For the text-containing cell, return its midpoint in [x, y] coordinate format. 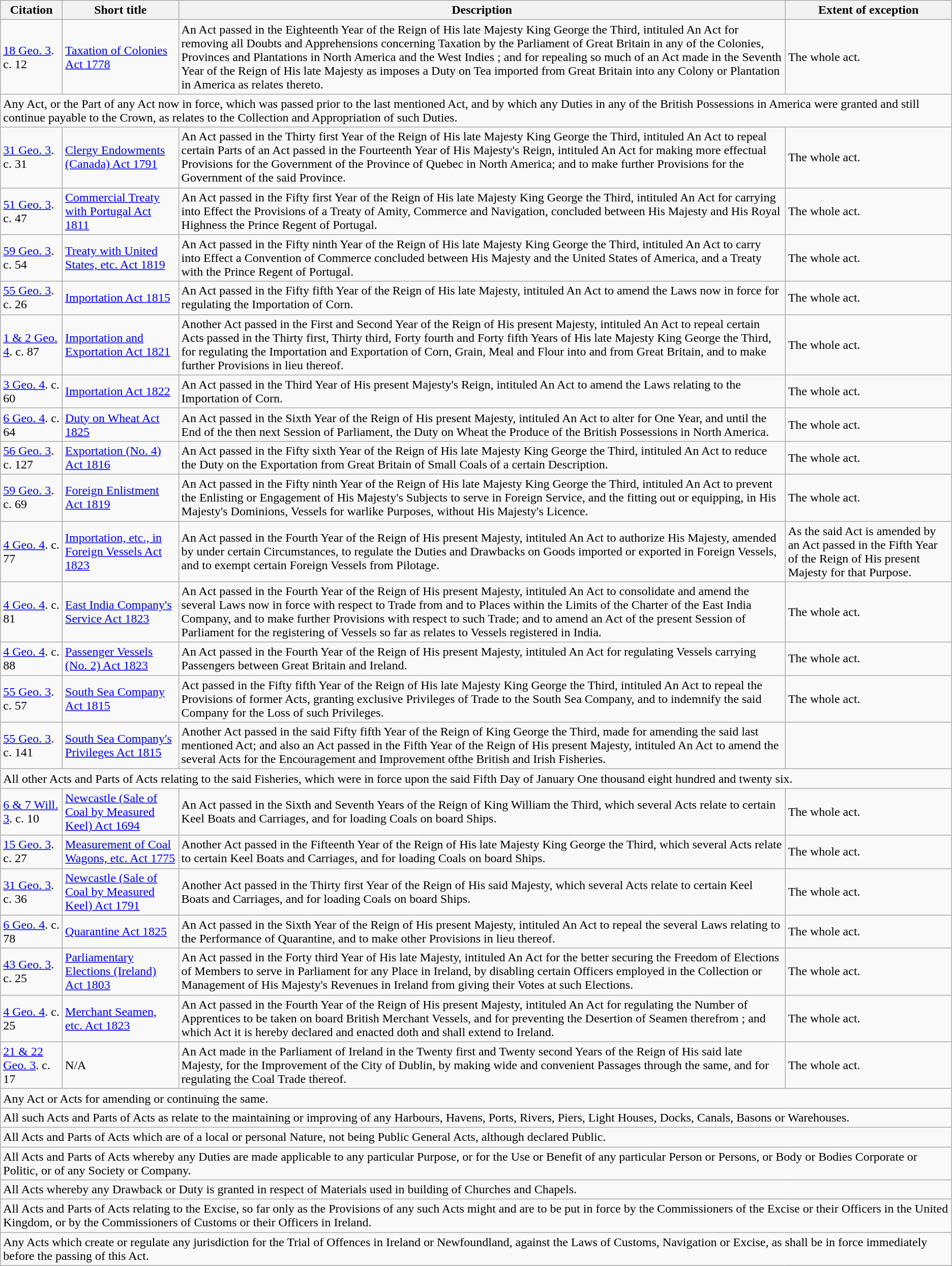
Parliamentary Elections (Ireland) Act 1803 [121, 971]
An Act passed in the Third Year of His present Majesty's Reign, intituled An Act to amend the Laws relating to the Importation of Corn. [482, 392]
South Sea Company's Privileges Act 1815 [121, 746]
55 Geo. 3. c. 57 [32, 699]
6 Geo. 4. c. 78 [32, 932]
56 Geo. 3. c. 127 [32, 458]
Description [482, 10]
East India Company's Service Act 1823 [121, 612]
Short title [121, 10]
Measurement of Coal Wagons, etc. Act 1775 [121, 851]
Duty on Wheat Act 1825 [121, 424]
1 & 2 Geo. 4. c. 87 [32, 345]
Commercial Treaty with Portugal Act 1811 [121, 211]
4 Geo. 4. c. 81 [32, 612]
18 Geo. 3. c. 12 [32, 57]
Taxation of Colonies Act 1778 [121, 57]
Importation, etc., in Foreign Vessels Act 1823 [121, 551]
59 Geo. 3. c. 54 [32, 258]
Treaty with United States, etc. Act 1819 [121, 258]
4 Geo. 4. c. 88 [32, 659]
Exportation (No. 4) Act 1816 [121, 458]
51 Geo. 3. c. 47 [32, 211]
55 Geo. 3. c. 26 [32, 298]
South Sea Company Act 1815 [121, 699]
N/A [121, 1065]
Citation [32, 10]
As the said Act is amended by an Act passed in the Fifth Year of the Reign of His present Majesty for that Purpose. [869, 551]
59 Geo. 3. c. 69 [32, 497]
3 Geo. 4. c. 60 [32, 392]
6 Geo. 4. c. 64 [32, 424]
Newcastle (Sale of Coal by Measured Keel) Act 1791 [121, 892]
Importation and Exportation Act 1821 [121, 345]
31 Geo. 3. c. 36 [32, 892]
Newcastle (Sale of Coal by Measured Keel) Act 1694 [121, 812]
All Acts whereby any Drawback or Duty is granted in respect of Materials used in building of Churches and Chapels. [476, 1190]
Merchant Seamen, etc. Act 1823 [121, 1018]
Importation Act 1815 [121, 298]
4 Geo. 4. c. 77 [32, 551]
Importation Act 1822 [121, 392]
55 Geo. 3. c. 141 [32, 746]
Foreign Enlistment Act 1819 [121, 497]
21 & 22 Geo. 3. c. 17 [32, 1065]
43 Geo. 3. c. 25 [32, 971]
All Acts and Parts of Acts which are of a local or personal Nature, not being Public General Acts, although declared Public. [476, 1137]
4 Geo. 4. c. 25 [32, 1018]
Clergy Endowments (Canada) Act 1791 [121, 158]
31 Geo. 3. c. 31 [32, 158]
Any Act or Acts for amending or continuing the same. [476, 1098]
Extent of exception [869, 10]
15 Geo. 3. c. 27 [32, 851]
6 & 7 Will. 3. c. 10 [32, 812]
Passenger Vessels (No. 2) Act 1823 [121, 659]
Quarantine Act 1825 [121, 932]
